Return the [x, y] coordinate for the center point of the cell that contains the specified text.  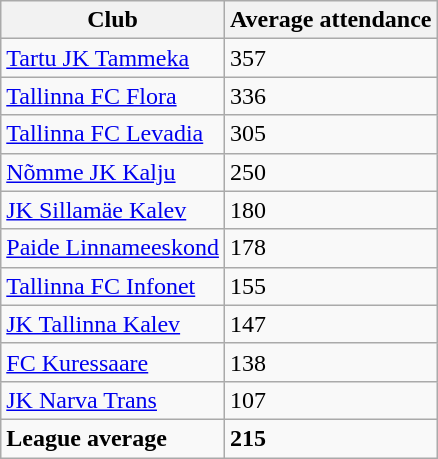
155 [330, 286]
215 [330, 438]
Paide Linnameeskond [113, 248]
Nõmme JK Kalju [113, 172]
147 [330, 324]
Club [113, 20]
Tartu JK Tammeka [113, 58]
Tallinna FC Infonet [113, 286]
JK Tallinna Kalev [113, 324]
Tallinna FC Flora [113, 96]
357 [330, 58]
180 [330, 210]
250 [330, 172]
Average attendance [330, 20]
305 [330, 134]
138 [330, 362]
336 [330, 96]
JK Sillamäe Kalev [113, 210]
107 [330, 400]
Tallinna FC Levadia [113, 134]
FC Kuressaare [113, 362]
League average [113, 438]
JK Narva Trans [113, 400]
178 [330, 248]
